Detect which cell encompasses the target text, then output its [X, Y] center coordinate. 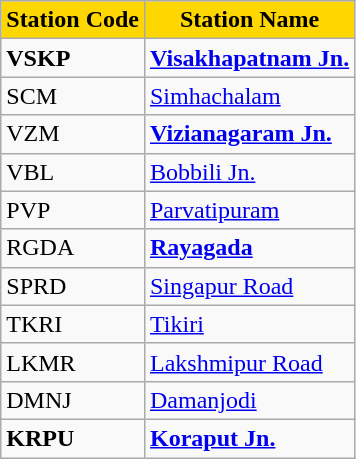
KRPU [73, 438]
RGDA [73, 248]
Tikiri [249, 324]
Singapur Road [249, 286]
TKRI [73, 324]
VZM [73, 134]
Station Code [73, 20]
PVP [73, 210]
DMNJ [73, 400]
Koraput Jn. [249, 438]
VBL [73, 172]
SPRD [73, 286]
Lakshmipur Road [249, 362]
Rayagada [249, 248]
Parvatipuram [249, 210]
Damanjodi [249, 400]
VSKP [73, 58]
Visakhapatnam Jn. [249, 58]
LKMR [73, 362]
Vizianagaram Jn. [249, 134]
Simhachalam [249, 96]
Bobbili Jn. [249, 172]
Station Name [249, 20]
SCM [73, 96]
